Output the [X, Y] coordinate of the center of the cell containing the given text.  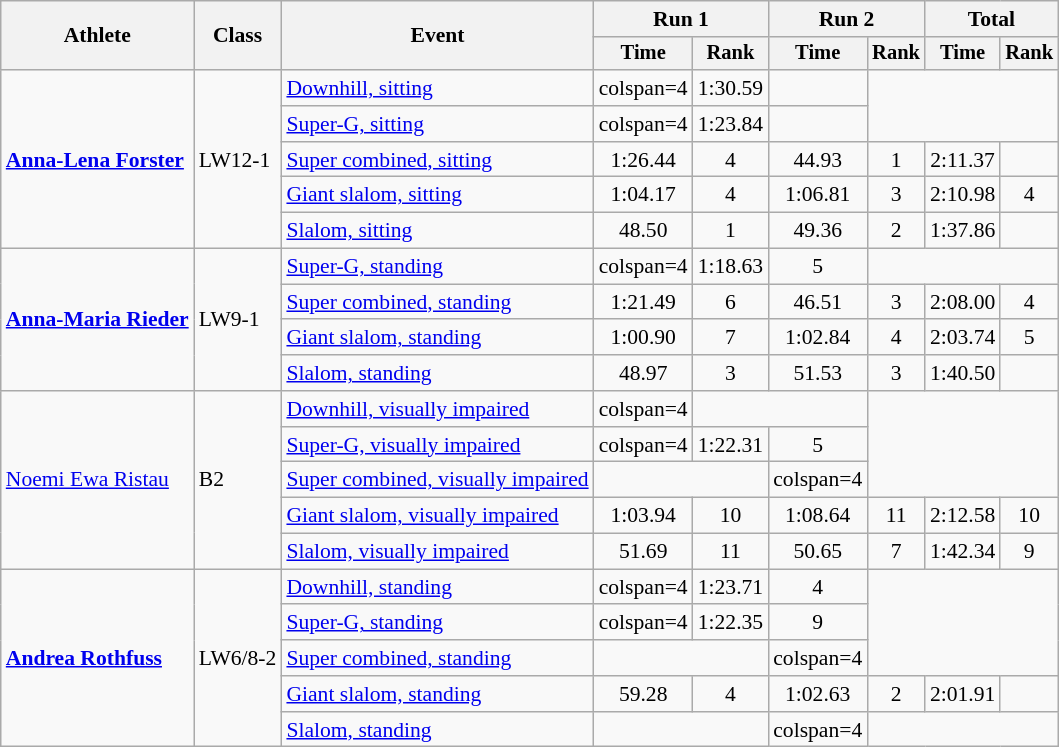
Noemi Ewa Ristau [98, 480]
Class [238, 36]
1:06.81 [818, 195]
Andrea Rothfuss [98, 658]
Event [437, 36]
Super-G, visually impaired [437, 445]
1:22.31 [730, 445]
Anna-Lena Forster [98, 159]
LW9-1 [238, 320]
Slalom, standing [437, 373]
1:00.90 [644, 338]
Athlete [98, 36]
Slalom, sitting [437, 231]
1:21.49 [644, 302]
1:22.35 [730, 623]
2:12.58 [962, 516]
Anna-Maria Rieder [98, 320]
6 [730, 302]
Run 1 [682, 19]
Super-G, sitting [437, 124]
1:02.84 [818, 338]
B2 [238, 480]
46.51 [818, 302]
2:10.98 [962, 195]
1:23.84 [730, 124]
1:40.50 [962, 373]
Super combined, visually impaired [437, 480]
Total [992, 19]
1:08.64 [818, 516]
Giant slalom, visually impaired [437, 516]
49.36 [818, 231]
44.93 [818, 160]
1:18.63 [730, 267]
1:30.59 [730, 88]
2:11.37 [962, 160]
Super combined, sitting [437, 160]
51.69 [644, 552]
LW12-1 [238, 159]
1:42.34 [962, 552]
1:04.17 [644, 195]
2:01.91 [962, 694]
LW6/8-2 [238, 658]
Giant slalom, sitting [437, 195]
48.50 [644, 231]
Slalom, visually impaired [437, 552]
Run 2 [846, 19]
Downhill, sitting [437, 88]
2:08.00 [962, 302]
1:03.94 [644, 516]
59.28 [644, 694]
2:03.74 [962, 338]
50.65 [818, 552]
51.53 [818, 373]
48.97 [644, 373]
1:37.86 [962, 231]
1:23.71 [730, 587]
Downhill, visually impaired [437, 409]
1:26.44 [644, 160]
Downhill, standing [437, 587]
1:02.63 [818, 694]
